From the cell containing the given text, extract its center point as [x, y] coordinate. 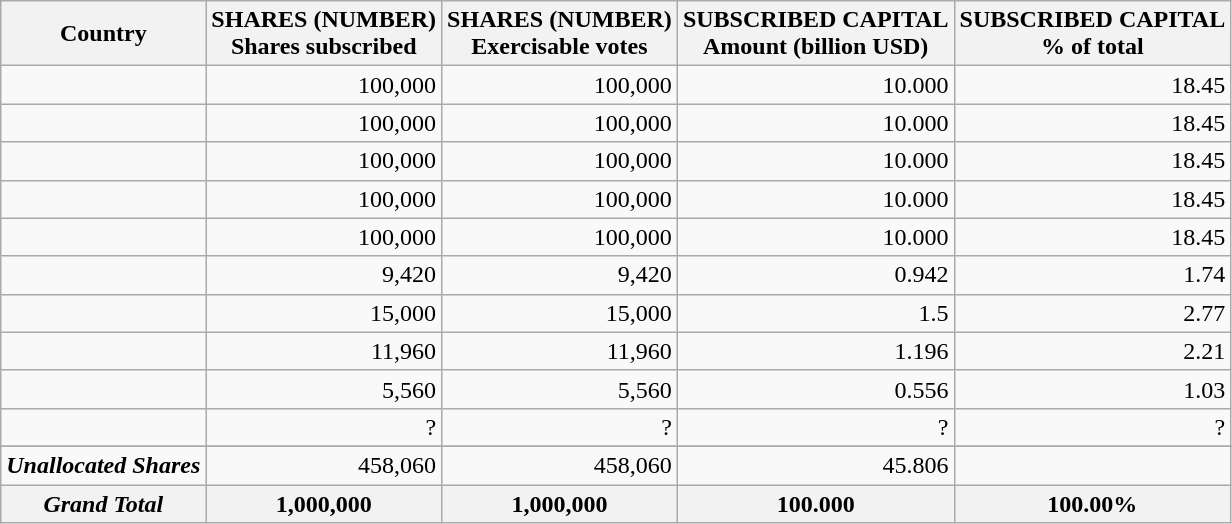
2.77 [1092, 313]
0.942 [816, 275]
Grand Total [104, 503]
Unallocated Shares [104, 465]
1.74 [1092, 275]
1.03 [1092, 389]
1.196 [816, 351]
SUBSCRIBED CAPITALAmount (billion USD) [816, 34]
1.5 [816, 313]
2.21 [1092, 351]
SHARES (NUMBER)Shares subscribed [324, 34]
100.00% [1092, 503]
100.000 [816, 503]
SHARES (NUMBER)Exercisable votes [560, 34]
Country [104, 34]
SUBSCRIBED CAPITAL% of total [1092, 34]
0.556 [816, 389]
45.806 [816, 465]
